Scan for the cell matching the given text and deliver its [X, Y] coordinate at center. 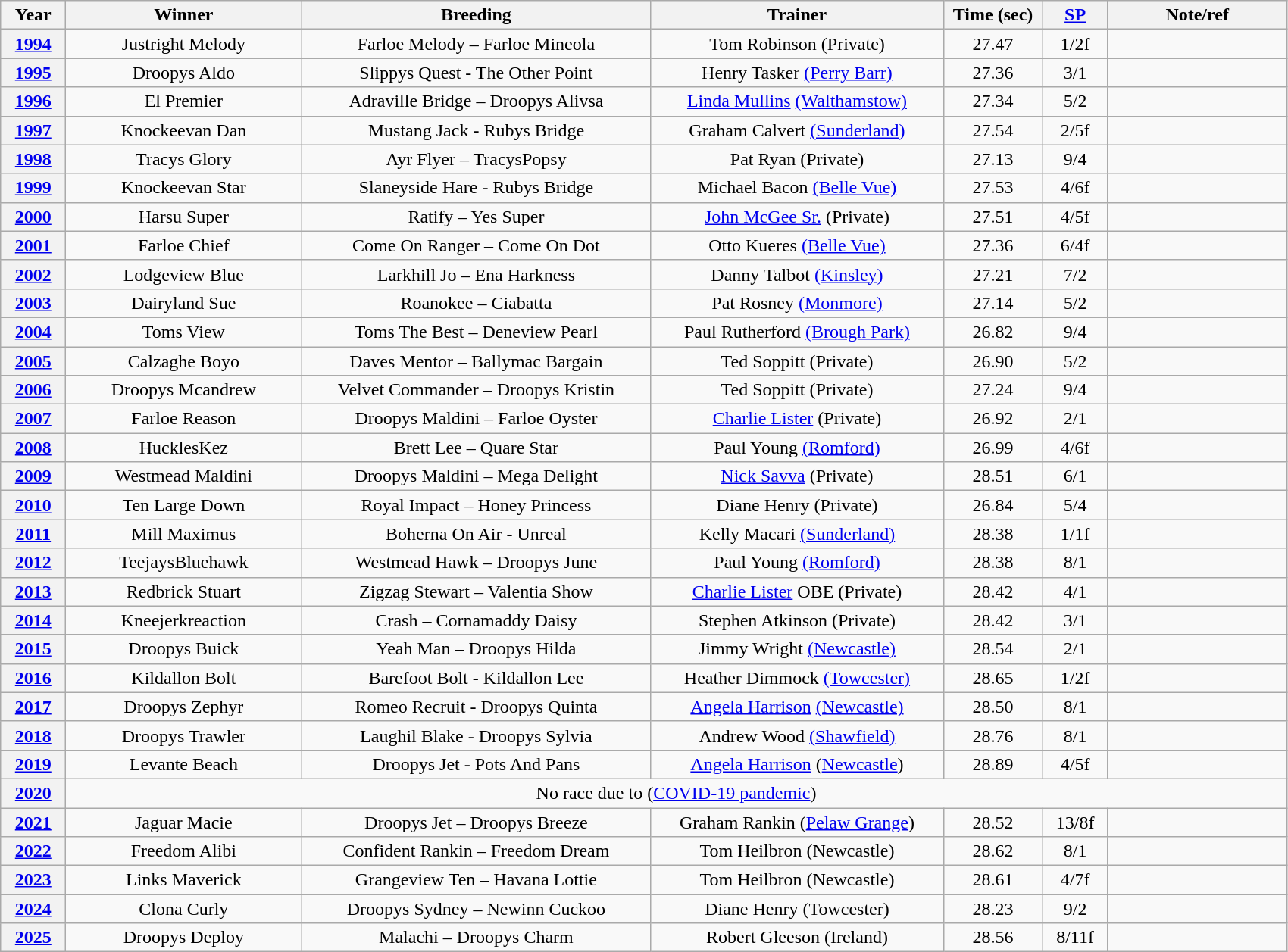
2025 [33, 938]
2011 [33, 534]
2024 [33, 909]
2004 [33, 332]
Kneejerkreaction [183, 620]
1996 [33, 101]
1997 [33, 130]
28.50 [993, 707]
El Premier [183, 101]
Droopys Maldini – Farloe Oyster [476, 419]
Year [33, 15]
Otto Kueres (Belle Vue) [797, 245]
Dairyland Sue [183, 303]
Diane Henry (Private) [797, 505]
Harsu Super [183, 217]
26.90 [993, 361]
Droopys Deploy [183, 938]
John McGee Sr. (Private) [797, 217]
2018 [33, 735]
Ten Large Down [183, 505]
28.52 [993, 822]
Levante Beach [183, 764]
2008 [33, 448]
Tom Robinson (Private) [797, 44]
8/11f [1075, 938]
2016 [33, 678]
2010 [33, 505]
Adraville Bridge – Droopys Alivsa [476, 101]
TeejaysBluehawk [183, 563]
Kelly Macari (Sunderland) [797, 534]
2009 [33, 476]
2012 [33, 563]
27.24 [993, 390]
Ayr Flyer – TracysPopsy [476, 159]
Redbrick Stuart [183, 591]
Droopys Trawler [183, 735]
Romeo Recruit - Droopys Quinta [476, 707]
Royal Impact – Honey Princess [476, 505]
13/8f [1075, 822]
Graham Calvert (Sunderland) [797, 130]
Links Maverick [183, 880]
Boherna On Air - Unreal [476, 534]
Droopys Mcandrew [183, 390]
Mustang Jack - Rubys Bridge [476, 130]
2019 [33, 764]
6/4f [1075, 245]
28.65 [993, 678]
Malachi – Droopys Charm [476, 938]
2003 [33, 303]
2002 [33, 274]
Heather Dimmock (Towcester) [797, 678]
Farloe Melody – Farloe Mineola [476, 44]
6/1 [1075, 476]
Grangeview Ten – Havana Lottie [476, 880]
Clona Curly [183, 909]
Droopys Jet - Pots And Pans [476, 764]
Trainer [797, 15]
Danny Talbot (Kinsley) [797, 274]
2021 [33, 822]
Graham Rankin (Pelaw Grange) [797, 822]
2006 [33, 390]
2/5f [1075, 130]
Zigzag Stewart – Valentia Show [476, 591]
Yeah Man – Droopys Hilda [476, 649]
Andrew Wood (Shawfield) [797, 735]
2001 [33, 245]
2020 [33, 793]
Calzaghe Boyo [183, 361]
Farloe Reason [183, 419]
2023 [33, 880]
Stephen Atkinson (Private) [797, 620]
27.13 [993, 159]
Come On Ranger – Come On Dot [476, 245]
27.34 [993, 101]
Pat Ryan (Private) [797, 159]
4/7f [1075, 880]
Slaneyside Hare - Rubys Bridge [476, 188]
Droopys Aldo [183, 73]
Farloe Chief [183, 245]
Westmead Maldini [183, 476]
1999 [33, 188]
Ratify – Yes Super [476, 217]
27.47 [993, 44]
28.89 [993, 764]
2017 [33, 707]
28.54 [993, 649]
2022 [33, 851]
Toms The Best – Deneview Pearl [476, 332]
Charlie Lister (Private) [797, 419]
Tracys Glory [183, 159]
4/1 [1075, 591]
Paul Rutherford (Brough Park) [797, 332]
Nick Savva (Private) [797, 476]
Henry Tasker (Perry Barr) [797, 73]
26.99 [993, 448]
2007 [33, 419]
Note/ref [1197, 15]
28.23 [993, 909]
1995 [33, 73]
No race due to (COVID-19 pandemic) [676, 793]
9/2 [1075, 909]
Slippys Quest - The Other Point [476, 73]
Knockeevan Star [183, 188]
2015 [33, 649]
28.56 [993, 938]
26.92 [993, 419]
5/4 [1075, 505]
28.62 [993, 851]
Jimmy Wright (Newcastle) [797, 649]
Droopys Buick [183, 649]
Velvet Commander – Droopys Kristin [476, 390]
Justright Melody [183, 44]
Barefoot Bolt - Kildallon Lee [476, 678]
7/2 [1075, 274]
Droopys Maldini – Mega Delight [476, 476]
Pat Rosney (Monmore) [797, 303]
26.84 [993, 505]
Larkhill Jo – Ena Harkness [476, 274]
1994 [33, 44]
28.51 [993, 476]
Droopys Sydney – Newinn Cuckoo [476, 909]
Robert Gleeson (Ireland) [797, 938]
27.54 [993, 130]
27.53 [993, 188]
2000 [33, 217]
Jaguar Macie [183, 822]
Lodgeview Blue [183, 274]
Charlie Lister OBE (Private) [797, 591]
Confident Rankin – Freedom Dream [476, 851]
Toms View [183, 332]
Daves Mentor – Ballymac Bargain [476, 361]
27.21 [993, 274]
1/1f [1075, 534]
SP [1075, 15]
26.82 [993, 332]
28.76 [993, 735]
Brett Lee – Quare Star [476, 448]
Kildallon Bolt [183, 678]
Time (sec) [993, 15]
Winner [183, 15]
Freedom Alibi [183, 851]
Droopys Zephyr [183, 707]
Mill Maximus [183, 534]
Droopys Jet – Droopys Breeze [476, 822]
Michael Bacon (Belle Vue) [797, 188]
Crash – Cornamaddy Daisy [476, 620]
28.61 [993, 880]
2014 [33, 620]
27.14 [993, 303]
Westmead Hawk – Droopys June [476, 563]
Knockeevan Dan [183, 130]
2005 [33, 361]
1998 [33, 159]
27.51 [993, 217]
Breeding [476, 15]
HucklesKez [183, 448]
Roanokee – Ciabatta [476, 303]
Laughil Blake - Droopys Sylvia [476, 735]
Linda Mullins (Walthamstow) [797, 101]
Diane Henry (Towcester) [797, 909]
2013 [33, 591]
